Detect which cell encompasses the target text, then output its [x, y] center coordinate. 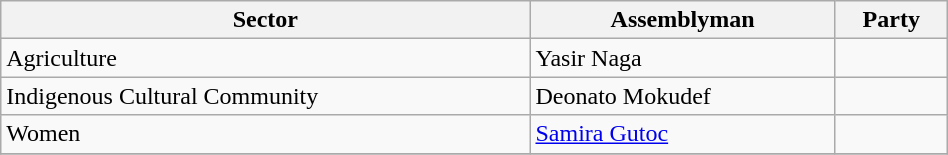
Assemblyman [682, 20]
Indigenous Cultural Community [266, 96]
Sector [266, 20]
Yasir Naga [682, 58]
Women [266, 134]
Agriculture [266, 58]
Party [891, 20]
Samira Gutoc [682, 134]
Deonato Mokudef [682, 96]
